Return (x, y) of the center of cell containing provided text 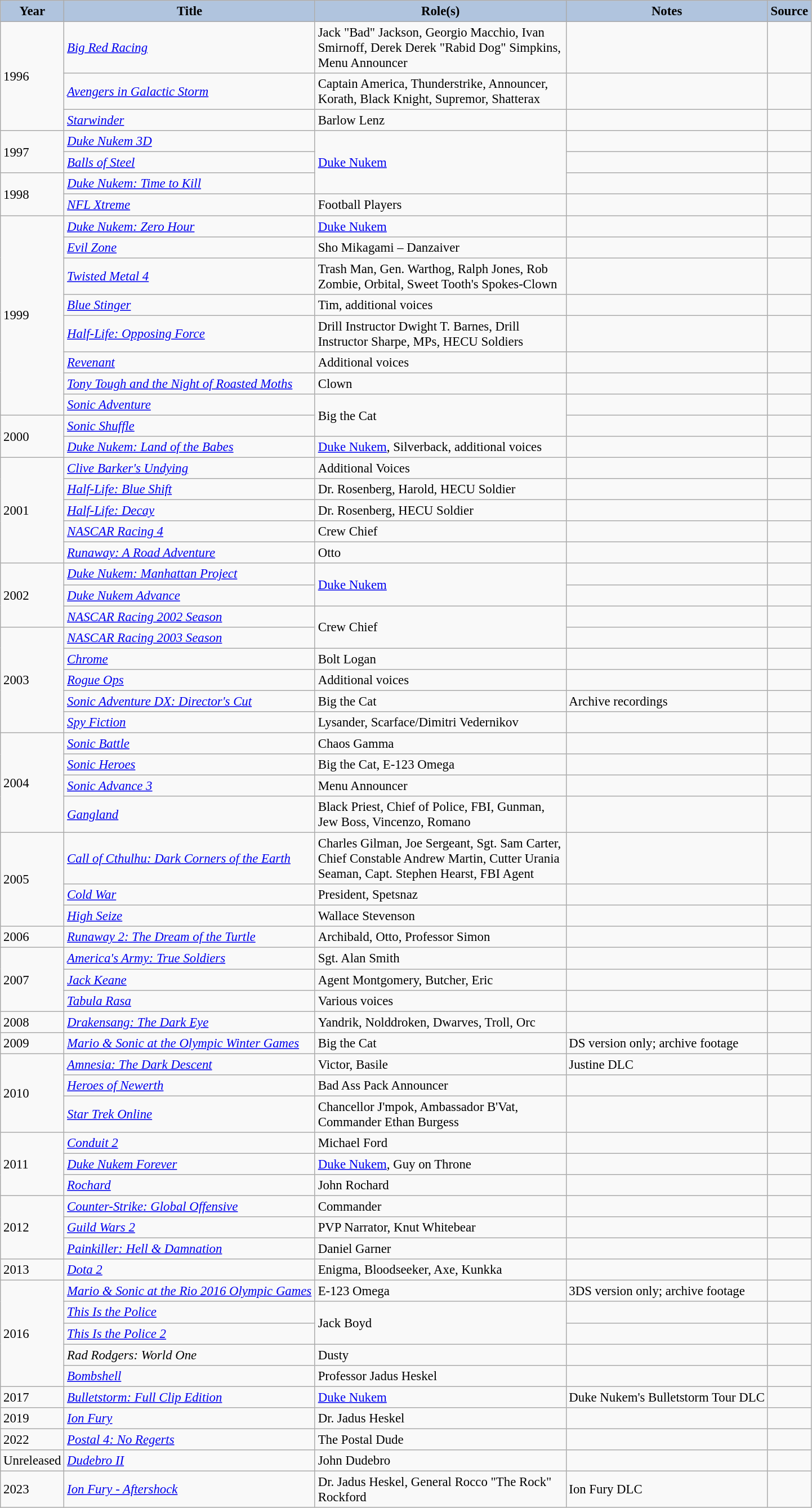
Big the Cat, E-123 Omega (440, 765)
Bulletstorm: Full Clip Edition (190, 1397)
Enigma, Bloodseeker, Axe, Kunkka (440, 1270)
Duke Nukem Forever (190, 1164)
Tim, additional voices (440, 305)
Big Red Racing (190, 48)
Duke Nukem 3D (190, 141)
Call of Cthulhu: Dark Corners of the Earth (190, 859)
Mario & Sonic at the Olympic Winter Games (190, 1043)
Sho Mikagami – Danzaiver (440, 247)
Drakensang: The Dark Eye (190, 1022)
Half-Life: Decay (190, 511)
Duke Nukem: Manhattan Project (190, 574)
Tabula Rasa (190, 1001)
Gangland (190, 814)
Spy Fiction (190, 722)
Otto (440, 553)
Dr. Rosenberg, HECU Soldier (440, 511)
This Is the Police 2 (190, 1333)
Clive Barker's Undying (190, 469)
2016 (33, 1333)
Rad Rodgers: World One (190, 1355)
2011 (33, 1165)
The Postal Dude (440, 1439)
Mario & Sonic at the Rio 2016 Olympic Games (190, 1291)
Football Players (440, 205)
Blue Stinger (190, 305)
Guild Wars 2 (190, 1228)
America's Army: True Soldiers (190, 958)
Twisted Metal 4 (190, 276)
Runaway: A Road Adventure (190, 553)
Ion Fury - Aftershock (190, 1489)
1997 (33, 152)
2007 (33, 980)
Dusty (440, 1355)
Michael Ford (440, 1143)
Trash Man, Gen. Warthog, Ralph Jones, Rob Zombie, Orbital, Sweet Tooth's Spokes-Clown (440, 276)
Clown (440, 383)
2019 (33, 1418)
NASCAR Racing 4 (190, 532)
John Dudebro (440, 1461)
Duke Nukem: Land of the Babes (190, 447)
Dr. Jadus Heskel (440, 1418)
2005 (33, 880)
Black Priest, Chief of Police, FBI, Gunman, Jew Boss, Vincenzo, Romano (440, 814)
1998 (33, 195)
Dota 2 (190, 1270)
Captain America, Thunderstrike, Announcer, Korath, Black Knight, Supremor, Shatterax (440, 91)
2022 (33, 1439)
Unreleased (33, 1461)
Sonic Heroes (190, 765)
Dr. Jadus Heskel, General Rocco "The Rock" Rockford (440, 1489)
Yandrik, Nolddroken, Dwarves, Troll, Orc (440, 1022)
Half-Life: Opposing Force (190, 333)
Justine DLC (667, 1064)
Additional Voices (440, 469)
Bolt Logan (440, 659)
Evil Zone (190, 247)
Avengers in Galactic Storm (190, 91)
Chaos Gamma (440, 743)
Duke Nukem: Zero Hour (190, 226)
2001 (33, 511)
Cold War (190, 895)
Source (789, 11)
Revenant (190, 363)
Drill Instructor Dwight T. Barnes, Drill Instructor Sharpe, MPs, HECU Soldiers (440, 333)
This Is the Police (190, 1313)
Charles Gilman, Joe Sergeant, Sgt. Sam Carter, Chief Constable Andrew Martin, Cutter Urania Seaman, Capt. Stephen Hearst, FBI Agent (440, 859)
Balls of Steel (190, 163)
Bombshell (190, 1376)
Year (33, 11)
PVP Narrator, Knut Whitebear (440, 1228)
Professor Jadus Heskel (440, 1376)
Runaway 2: The Dream of the Turtle (190, 938)
Dudebro II (190, 1461)
NASCAR Racing 2003 Season (190, 637)
3DS version only; archive footage (667, 1291)
2012 (33, 1228)
Ion Fury DLC (667, 1489)
Jack Keane (190, 980)
High Seize (190, 916)
Archive recordings (667, 701)
Menu Announcer (440, 786)
DS version only; archive footage (667, 1043)
Half-Life: Blue Shift (190, 489)
2023 (33, 1489)
Duke Nukem: Time to Kill (190, 184)
Sonic Adventure DX: Director's Cut (190, 701)
Victor, Basile (440, 1064)
Counter-Strike: Global Offensive (190, 1207)
Chrome (190, 659)
2006 (33, 938)
Jack "Bad" Jackson, Georgio Macchio, Ivan Smirnoff, Derek Derek "Rabid Dog" Simpkins, Menu Announcer (440, 48)
2008 (33, 1022)
Commander (440, 1207)
E-123 Omega (440, 1291)
Archibald, Otto, Professor Simon (440, 938)
Starwinder (190, 121)
Role(s) (440, 11)
Wallace Stevenson (440, 916)
Ion Fury (190, 1418)
1999 (33, 315)
Title (190, 11)
2010 (33, 1093)
Chancellor J'mpok, Ambassador B'Vat, Commander Ethan Burgess (440, 1114)
Sonic Shuffle (190, 426)
Various voices (440, 1001)
1996 (33, 77)
Rochard (190, 1185)
Bad Ass Pack Announcer (440, 1086)
Lysander, Scarface/Dimitri Vedernikov (440, 722)
Sonic Adventure (190, 405)
Duke Nukem Advance (190, 595)
2004 (33, 783)
Agent Montgomery, Butcher, Eric (440, 980)
Sonic Advance 3 (190, 786)
Duke Nukem's Bulletstorm Tour DLC (667, 1397)
Postal 4: No Regerts (190, 1439)
Dr. Rosenberg, Harold, HECU Soldier (440, 489)
President, Spetsnaz (440, 895)
Sonic Battle (190, 743)
Star Trek Online (190, 1114)
Sgt. Alan Smith (440, 958)
2013 (33, 1270)
Conduit 2 (190, 1143)
Amnesia: The Dark Descent (190, 1064)
2002 (33, 596)
2017 (33, 1397)
John Rochard (440, 1185)
2000 (33, 436)
Tony Tough and the Night of Roasted Moths (190, 383)
Rogue Ops (190, 680)
NFL Xtreme (190, 205)
Duke Nukem, Silverback, additional voices (440, 447)
2003 (33, 680)
Notes (667, 11)
Painkiller: Hell & Damnation (190, 1249)
Barlow Lenz (440, 121)
Daniel Garner (440, 1249)
Jack Boyd (440, 1323)
Duke Nukem, Guy on Throne (440, 1164)
NASCAR Racing 2002 Season (190, 617)
Heroes of Newerth (190, 1086)
2009 (33, 1043)
